For the text-containing cell, return its midpoint in [X, Y] coordinate format. 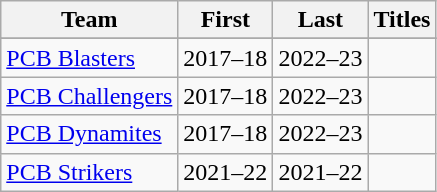
PCB Strikers [90, 172]
First [226, 20]
Team [90, 20]
PCB Blasters [90, 58]
Titles [402, 20]
PCB Challengers [90, 96]
PCB Dynamites [90, 134]
Last [320, 20]
